Determine the [X, Y] coordinate at the center of the cell enclosing the given text.  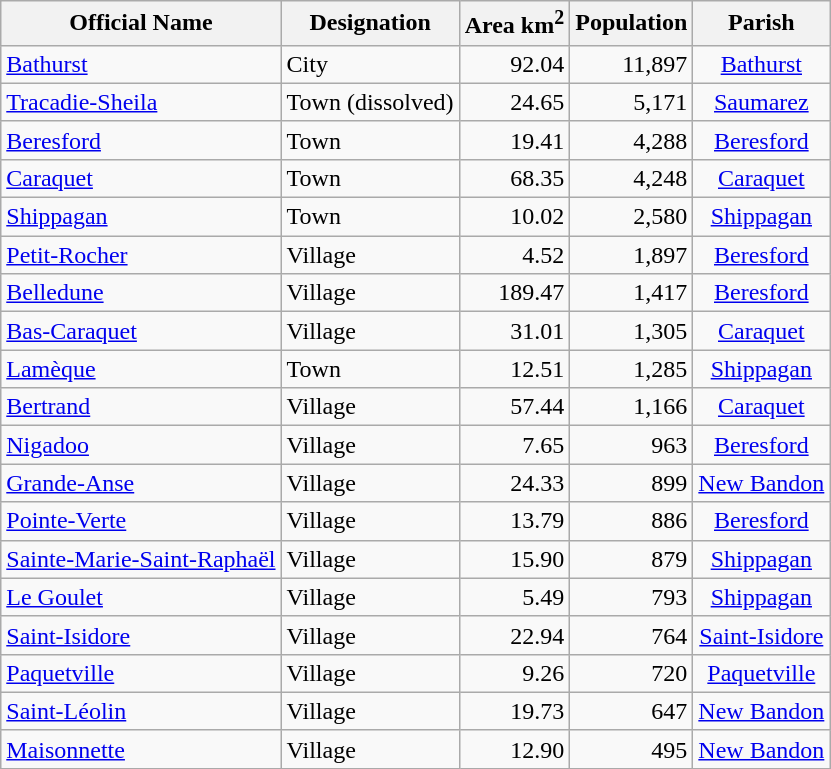
12.90 [514, 749]
Saint-Léolin [141, 711]
Saumarez [762, 102]
720 [632, 673]
12.51 [514, 369]
13.79 [514, 521]
647 [632, 711]
22.94 [514, 635]
Pointe-Verte [141, 521]
1,417 [632, 293]
11,897 [632, 64]
Town (dissolved) [370, 102]
963 [632, 445]
Parish [762, 24]
19.41 [514, 140]
24.65 [514, 102]
1,305 [632, 331]
5,171 [632, 102]
2,580 [632, 217]
19.73 [514, 711]
4,288 [632, 140]
Official Name [141, 24]
Petit-Rocher [141, 255]
Belledune [141, 293]
Maisonnette [141, 749]
764 [632, 635]
57.44 [514, 407]
15.90 [514, 559]
Sainte-Marie-Saint-Raphaël [141, 559]
Nigadoo [141, 445]
4.52 [514, 255]
5.49 [514, 597]
879 [632, 559]
31.01 [514, 331]
92.04 [514, 64]
189.47 [514, 293]
Lamèque [141, 369]
793 [632, 597]
1,897 [632, 255]
Grande-Anse [141, 483]
899 [632, 483]
Designation [370, 24]
Bas-Caraquet [141, 331]
1,285 [632, 369]
Tracadie-Sheila [141, 102]
9.26 [514, 673]
10.02 [514, 217]
1,166 [632, 407]
4,248 [632, 178]
Area km2 [514, 24]
Bertrand [141, 407]
Le Goulet [141, 597]
Population [632, 24]
24.33 [514, 483]
City [370, 64]
886 [632, 521]
495 [632, 749]
7.65 [514, 445]
68.35 [514, 178]
